Locate the cell with the specified text and output its (x, y) center coordinate. 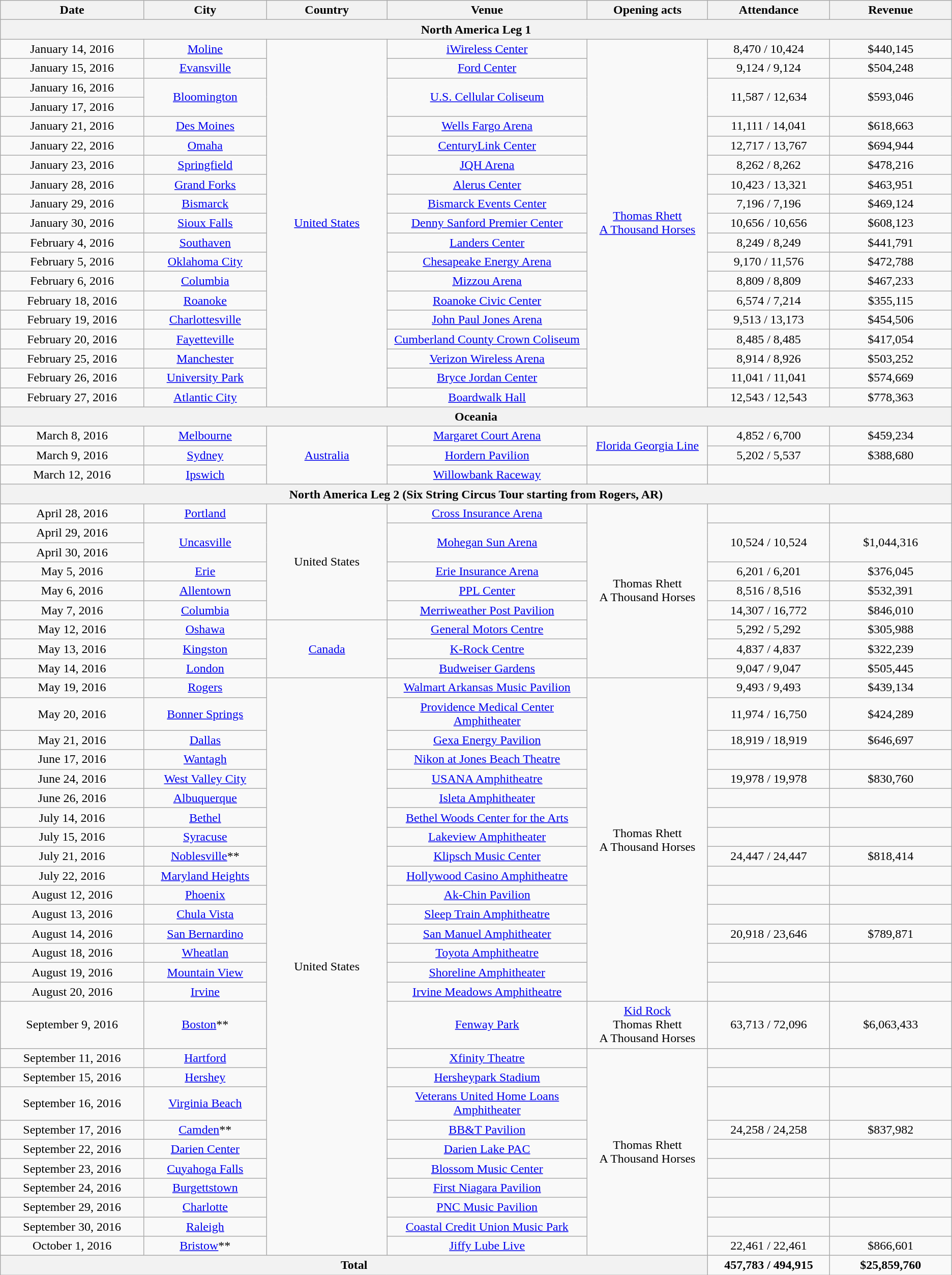
May 14, 2016 (72, 668)
Atlantic City (205, 397)
Venue (487, 10)
Des Moines (205, 126)
July 21, 2016 (72, 856)
April 30, 2016 (72, 552)
July 15, 2016 (72, 837)
Gexa Energy Pavilion (487, 740)
May 19, 2016 (72, 688)
May 5, 2016 (72, 572)
6,574 / 7,214 (769, 301)
September 17, 2016 (72, 1130)
6,201 / 6,201 (769, 572)
$467,233 (890, 281)
Irvine (205, 992)
Sleep Train Amphitheatre (487, 914)
Hersheypark Stadium (487, 1077)
9,124 / 9,124 (769, 68)
9,170 / 11,576 (769, 262)
9,513 / 13,173 (769, 320)
Ipswich (205, 475)
Raleigh (205, 1226)
August 14, 2016 (72, 934)
Fenway Park (487, 1025)
Burgettstown (205, 1188)
Boston** (205, 1025)
10,423 / 13,321 (769, 184)
10,656 / 10,656 (769, 223)
Erie (205, 572)
Springfield (205, 165)
May 21, 2016 (72, 740)
8,809 / 8,809 (769, 281)
24,258 / 24,258 (769, 1130)
$846,010 (890, 610)
Allentown (205, 591)
$355,115 (890, 301)
BB&T Pavilion (487, 1130)
September 23, 2016 (72, 1168)
Opening acts (647, 10)
JQH Arena (487, 165)
$472,788 (890, 262)
Charlotte (205, 1207)
Roanoke Civic Center (487, 301)
January 21, 2016 (72, 126)
Bethel Woods Center for the Arts (487, 817)
Hartford (205, 1058)
Providence Medical Center Amphitheater (487, 714)
Chesapeake Energy Arena (487, 262)
Darien Lake PAC (487, 1149)
San Manuel Amphitheater (487, 934)
Jiffy Lube Live (487, 1246)
$424,289 (890, 714)
8,516 / 8,516 (769, 591)
Margaret Court Arena (487, 436)
Ford Center (487, 68)
May 13, 2016 (72, 649)
$388,680 (890, 455)
September 15, 2016 (72, 1077)
$6,063,433 (890, 1025)
$837,982 (890, 1130)
July 22, 2016 (72, 875)
$532,391 (890, 591)
$618,663 (890, 126)
Nikon at Jones Beach Theatre (487, 759)
Boardwalk Hall (487, 397)
$694,944 (890, 145)
September 22, 2016 (72, 1149)
March 12, 2016 (72, 475)
June 24, 2016 (72, 779)
Attendance (769, 10)
August 13, 2016 (72, 914)
$505,445 (890, 668)
iWireless Center (487, 49)
Wheatlan (205, 953)
$459,234 (890, 436)
$478,216 (890, 165)
12,543 / 12,543 (769, 397)
$463,951 (890, 184)
September 9, 2016 (72, 1025)
May 7, 2016 (72, 610)
Wantagh (205, 759)
$441,791 (890, 243)
September 29, 2016 (72, 1207)
19,978 / 19,978 (769, 779)
August 12, 2016 (72, 895)
Fayetteville (205, 339)
June 17, 2016 (72, 759)
Portland (205, 513)
February 6, 2016 (72, 281)
Xfinity Theatre (487, 1058)
Bismarck (205, 203)
Mountain View (205, 972)
General Motors Centre (487, 630)
$818,414 (890, 856)
$830,760 (890, 779)
September 16, 2016 (72, 1104)
8,262 / 8,262 (769, 165)
Date (72, 10)
May 6, 2016 (72, 591)
$1,044,316 (890, 542)
North America Leg 2 (Six String Circus Tour starting from Rogers, AR) (476, 494)
August 18, 2016 (72, 953)
London (205, 668)
March 8, 2016 (72, 436)
February 4, 2016 (72, 243)
Hordern Pavilion (487, 455)
September 30, 2016 (72, 1226)
February 25, 2016 (72, 359)
$778,363 (890, 397)
CenturyLink Center (487, 145)
Alerus Center (487, 184)
Landers Center (487, 243)
Mohegan Sun Arena (487, 542)
February 19, 2016 (72, 320)
4,837 / 4,837 (769, 649)
U.S. Cellular Coliseum (487, 97)
January 22, 2016 (72, 145)
PPL Center (487, 591)
Bonner Springs (205, 714)
10,524 / 10,524 (769, 542)
14,307 / 16,772 (769, 610)
12,717 / 13,767 (769, 145)
11,041 / 11,041 (769, 378)
Kid RockThomas RhettA Thousand Horses (647, 1025)
PNC Music Pavilion (487, 1207)
Coastal Credit Union Music Park (487, 1226)
June 26, 2016 (72, 798)
Walmart Arkansas Music Pavilion (487, 688)
$504,248 (890, 68)
January 14, 2016 (72, 49)
$439,134 (890, 688)
7,196 / 7,196 (769, 203)
Omaha (205, 145)
Cumberland County Crown Coliseum (487, 339)
Merriweather Post Pavilion (487, 610)
11,974 / 16,750 (769, 714)
West Valley City (205, 779)
February 20, 2016 (72, 339)
May 20, 2016 (72, 714)
Cross Insurance Arena (487, 513)
July 14, 2016 (72, 817)
January 29, 2016 (72, 203)
63,713 / 72,096 (769, 1025)
May 12, 2016 (72, 630)
Budweiser Gardens (487, 668)
Darien Center (205, 1149)
February 26, 2016 (72, 378)
$322,239 (890, 649)
North America Leg 1 (476, 29)
$417,054 (890, 339)
$789,871 (890, 934)
5,292 / 5,292 (769, 630)
September 24, 2016 (72, 1188)
February 5, 2016 (72, 262)
Blossom Music Center (487, 1168)
K-Rock Centre (487, 649)
Hershey (205, 1077)
Sioux Falls (205, 223)
Willowbank Raceway (487, 475)
$646,697 (890, 740)
Bloomington (205, 97)
18,919 / 18,919 (769, 740)
Irvine Meadows Amphitheatre (487, 992)
August 20, 2016 (72, 992)
$305,988 (890, 630)
Camden** (205, 1130)
January 28, 2016 (72, 184)
Klipsch Music Center (487, 856)
Lakeview Amphitheater (487, 837)
Evansville (205, 68)
Revenue (890, 10)
University Park (205, 378)
Oceania (476, 417)
April 28, 2016 (72, 513)
January 16, 2016 (72, 87)
October 1, 2016 (72, 1246)
9,493 / 9,493 (769, 688)
Ak-Chin Pavilion (487, 895)
Florida Georgia Line (647, 446)
8,470 / 10,424 (769, 49)
Bismarck Events Center (487, 203)
Phoenix (205, 895)
5,202 / 5,537 (769, 455)
January 23, 2016 (72, 165)
$440,145 (890, 49)
February 27, 2016 (72, 397)
February 18, 2016 (72, 301)
January 17, 2016 (72, 107)
8,485 / 8,485 (769, 339)
$25,859,760 (890, 1265)
20,918 / 23,646 (769, 934)
22,461 / 22,461 (769, 1246)
John Paul Jones Arena (487, 320)
Oklahoma City (205, 262)
San Bernardino (205, 934)
$469,124 (890, 203)
$503,252 (890, 359)
Denny Sanford Premier Center (487, 223)
Veterans United Home Loans Amphitheater (487, 1104)
Chula Vista (205, 914)
Dallas (205, 740)
Grand Forks (205, 184)
Melbourne (205, 436)
March 9, 2016 (72, 455)
January 15, 2016 (72, 68)
Cuyahoga Falls (205, 1168)
Rogers (205, 688)
8,914 / 8,926 (769, 359)
$608,123 (890, 223)
Oshawa (205, 630)
Roanoke (205, 301)
$866,601 (890, 1246)
Bethel (205, 817)
Total (354, 1265)
11,111 / 14,041 (769, 126)
Mizzou Arena (487, 281)
Bristow** (205, 1246)
Noblesville** (205, 856)
First Niagara Pavilion (487, 1188)
Australia (326, 455)
Virginia Beach (205, 1104)
January 30, 2016 (72, 223)
$454,506 (890, 320)
Bryce Jordan Center (487, 378)
Southaven (205, 243)
City (205, 10)
Erie Insurance Arena (487, 572)
Toyota Amphitheatre (487, 953)
Canada (326, 649)
$574,669 (890, 378)
457,783 / 494,915 (769, 1265)
4,852 / 6,700 (769, 436)
Maryland Heights (205, 875)
Country (326, 10)
Sydney (205, 455)
$593,046 (890, 97)
9,047 / 9,047 (769, 668)
Isleta Amphitheater (487, 798)
Wells Fargo Arena (487, 126)
USANA Amphitheatre (487, 779)
Verizon Wireless Arena (487, 359)
$376,045 (890, 572)
Hollywood Casino Amphitheatre (487, 875)
April 29, 2016 (72, 532)
Albuquerque (205, 798)
Manchester (205, 359)
Moline (205, 49)
September 11, 2016 (72, 1058)
11,587 / 12,634 (769, 97)
August 19, 2016 (72, 972)
Charlottesville (205, 320)
Uncasville (205, 542)
24,447 / 24,447 (769, 856)
Syracuse (205, 837)
Kingston (205, 649)
8,249 / 8,249 (769, 243)
Shoreline Amphitheater (487, 972)
